Locate the cell with the specified text and output its (x, y) center coordinate. 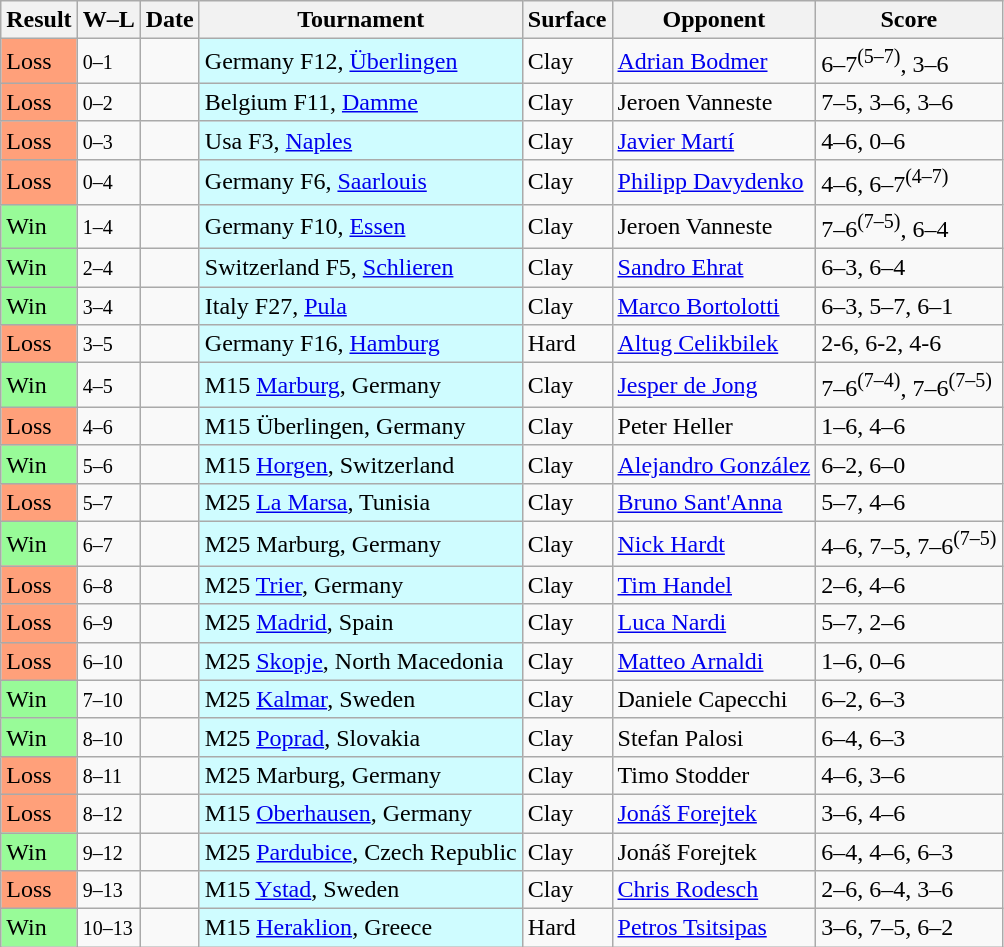
Luca Nardi (714, 623)
6–4, 6–3 (909, 737)
M25 Trier, Germany (360, 585)
3–5 (108, 344)
M15 Horgen, Switzerland (360, 464)
2–6, 6–4, 3–6 (909, 890)
Timo Stodder (714, 775)
Result (39, 20)
3–6, 4–6 (909, 813)
Stefan Palosi (714, 737)
Matteo Arnaldi (714, 661)
Opponent (714, 20)
2-6, 6-2, 4-6 (909, 344)
6–8 (108, 585)
6–4, 4–6, 6–3 (909, 852)
Germany F16, Hamburg (360, 344)
6–7(5–7), 3–6 (909, 62)
Bruno Sant'Anna (714, 502)
Italy F27, Pula (360, 306)
M25 Poprad, Slovakia (360, 737)
Javier Martí (714, 140)
8–10 (108, 737)
9–12 (108, 852)
1–6, 4–6 (909, 426)
4–6, 0–6 (909, 140)
5–7 (108, 502)
4–5 (108, 386)
Altug Celikbilek (714, 344)
10–13 (108, 928)
Peter Heller (714, 426)
M25 La Marsa, Tunisia (360, 502)
Petros Tsitsipas (714, 928)
2–4 (108, 268)
6–2, 6–0 (909, 464)
Chris Rodesch (714, 890)
Alejandro González (714, 464)
Nick Hardt (714, 544)
Surface (567, 20)
M25 Skopje, North Macedonia (360, 661)
0–3 (108, 140)
0–1 (108, 62)
M15 Marburg, Germany (360, 386)
5–7, 4–6 (909, 502)
Belgium F11, Damme (360, 102)
M25 Kalmar, Sweden (360, 699)
7–10 (108, 699)
6–10 (108, 661)
Germany F10, Essen (360, 226)
9–13 (108, 890)
4–6, 3–6 (909, 775)
Daniele Capecchi (714, 699)
M25 Madrid, Spain (360, 623)
Sandro Ehrat (714, 268)
M15 Oberhausen, Germany (360, 813)
6–9 (108, 623)
4–6 (108, 426)
W–L (108, 20)
M25 Pardubice, Czech Republic (360, 852)
Usa F3, Naples (360, 140)
8–12 (108, 813)
4–6, 6–7(4–7) (909, 182)
0–4 (108, 182)
Jesper de Jong (714, 386)
6–3, 5–7, 6–1 (909, 306)
6–3, 6–4 (909, 268)
Tim Handel (714, 585)
5–6 (108, 464)
Switzerland F5, Schlieren (360, 268)
Marco Bortolotti (714, 306)
8–11 (108, 775)
0–2 (108, 102)
7–6(7–4), 7–6(7–5) (909, 386)
Philipp Davydenko (714, 182)
Date (170, 20)
M15 Ystad, Sweden (360, 890)
Score (909, 20)
Germany F12, Überlingen (360, 62)
2–6, 4–6 (909, 585)
M15 Überlingen, Germany (360, 426)
Adrian Bodmer (714, 62)
4–6, 7–5, 7–6(7–5) (909, 544)
5–7, 2–6 (909, 623)
3–4 (108, 306)
7–5, 3–6, 3–6 (909, 102)
Tournament (360, 20)
1–6, 0–6 (909, 661)
M15 Heraklion, Greece (360, 928)
1–4 (108, 226)
7–6(7–5), 6–4 (909, 226)
6–7 (108, 544)
3–6, 7–5, 6–2 (909, 928)
6–2, 6–3 (909, 699)
Germany F6, Saarlouis (360, 182)
